Pinpoint the cell where the given text exists, returning its [X, Y] midpoint coordinate. 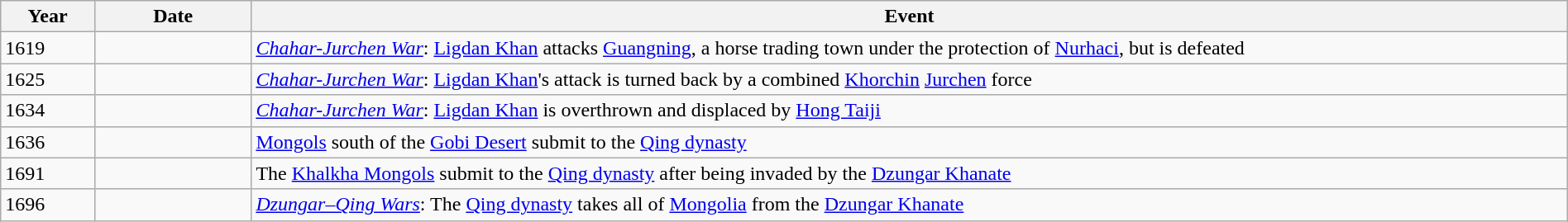
Mongols south of the Gobi Desert submit to the Qing dynasty [910, 142]
1634 [48, 111]
Date [172, 17]
Dzungar–Qing Wars: The Qing dynasty takes all of Mongolia from the Dzungar Khanate [910, 205]
Chahar-Jurchen War: Ligdan Khan's attack is turned back by a combined Khorchin Jurchen force [910, 79]
1625 [48, 79]
Event [910, 17]
Chahar-Jurchen War: Ligdan Khan is overthrown and displaced by Hong Taiji [910, 111]
The Khalkha Mongols submit to the Qing dynasty after being invaded by the Dzungar Khanate [910, 173]
1619 [48, 48]
Chahar-Jurchen War: Ligdan Khan attacks Guangning, a horse trading town under the protection of Nurhaci, but is defeated [910, 48]
Year [48, 17]
1636 [48, 142]
1696 [48, 205]
1691 [48, 173]
